Locate the cell with the specified text and output its [x, y] center coordinate. 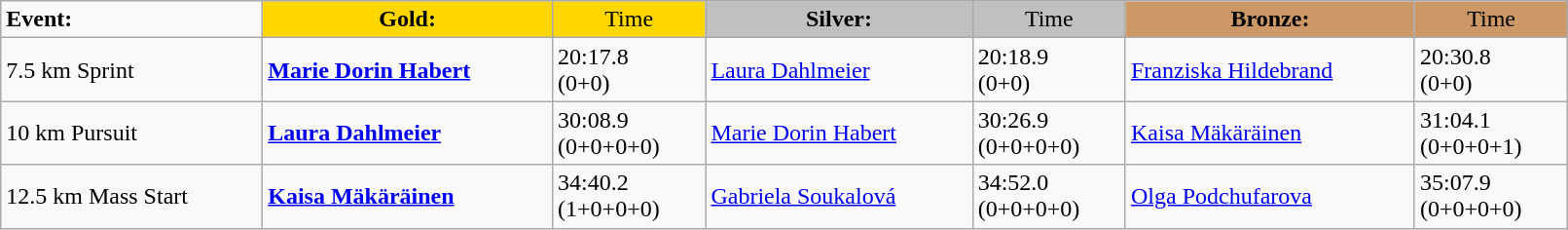
20:30.8(0+0) [1491, 70]
34:40.2(1+0+0+0) [629, 197]
Gold: [408, 19]
10 km Pursuit [132, 133]
Olga Podchufarova [1269, 197]
Bronze: [1269, 19]
30:08.9(0+0+0+0) [629, 133]
7.5 km Sprint [132, 70]
35:07.9(0+0+0+0) [1491, 197]
34:52.0(0+0+0+0) [1049, 197]
20:18.9(0+0) [1049, 70]
Franziska Hildebrand [1269, 70]
Gabriela Soukalová [839, 197]
Event: [132, 19]
20:17.8(0+0) [629, 70]
12.5 km Mass Start [132, 197]
Silver: [839, 19]
30:26.9(0+0+0+0) [1049, 133]
31:04.1(0+0+0+1) [1491, 133]
